Determine the [x, y] coordinate at the center of the cell enclosing the given text.  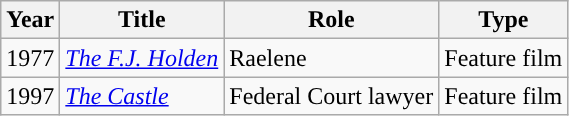
Role [332, 20]
1977 [30, 58]
The F.J. Holden [142, 58]
Type [504, 20]
Year [30, 20]
Title [142, 20]
Raelene [332, 58]
Federal Court lawyer [332, 96]
1997 [30, 96]
The Castle [142, 96]
